Return [X, Y] of the center of cell containing provided text 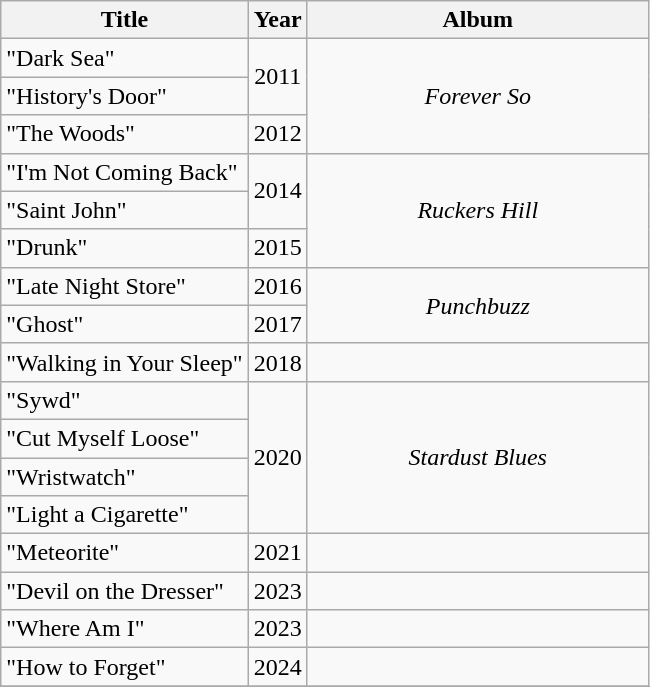
2015 [278, 248]
2021 [278, 553]
Album [478, 20]
"Cut Myself Loose" [124, 438]
"Walking in Your Sleep" [124, 362]
"I'm Not Coming Back" [124, 172]
Title [124, 20]
Punchbuzz [478, 305]
Forever So [478, 96]
2018 [278, 362]
2011 [278, 77]
"Dark Sea" [124, 58]
2016 [278, 286]
2024 [278, 667]
"Light a Cigarette" [124, 515]
"Sywd" [124, 400]
"How to Forget" [124, 667]
2020 [278, 457]
"History's Door" [124, 96]
"Where Am I" [124, 629]
"Wristwatch" [124, 477]
2017 [278, 324]
2012 [278, 134]
"Late Night Store" [124, 286]
2014 [278, 191]
"Devil on the Dresser" [124, 591]
Year [278, 20]
"The Woods" [124, 134]
"Ghost" [124, 324]
Ruckers Hill [478, 210]
"Drunk" [124, 248]
Stardust Blues [478, 457]
"Saint John" [124, 210]
"Meteorite" [124, 553]
